Identify which cell holds the provided text, then report its (X, Y) central coordinate. 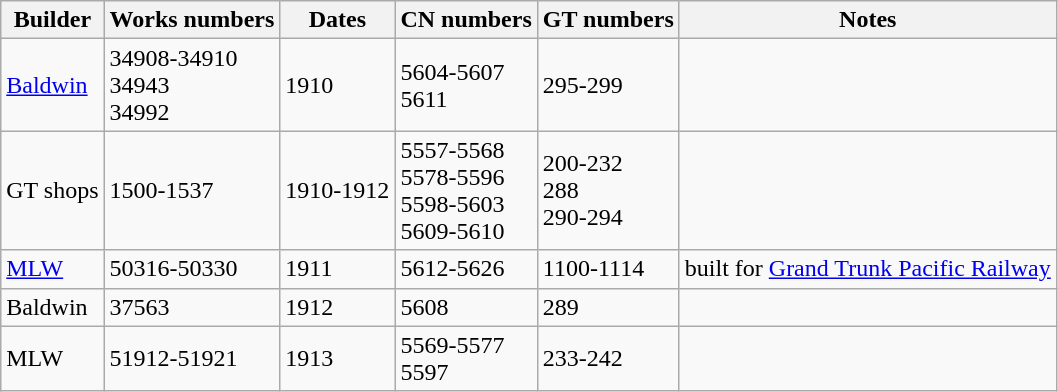
1913 (338, 358)
Notes (868, 20)
1100-1114 (608, 269)
1500-1537 (192, 190)
5569-55775597 (466, 358)
CN numbers (466, 20)
50316-50330 (192, 269)
295-299 (608, 85)
Dates (338, 20)
GT numbers (608, 20)
1910-1912 (338, 190)
Builder (52, 20)
37563 (192, 307)
1912 (338, 307)
5612-5626 (466, 269)
built for Grand Trunk Pacific Railway (868, 269)
1910 (338, 85)
Works numbers (192, 20)
GT shops (52, 190)
34908-349103494334992 (192, 85)
5608 (466, 307)
5604-56075611 (466, 85)
233-242 (608, 358)
1911 (338, 269)
200-232288290-294 (608, 190)
289 (608, 307)
51912-51921 (192, 358)
5557-55685578-55965598-56035609-5610 (466, 190)
